From the cell containing the given text, extract its center point as [X, Y] coordinate. 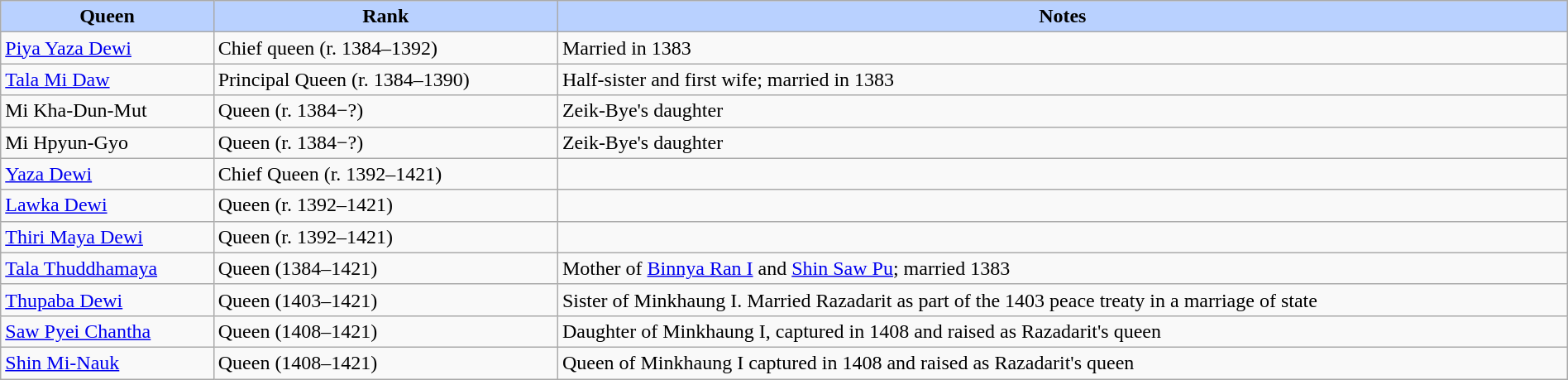
Queen (1384–1421) [385, 268]
Yaza Dewi [108, 174]
Queen of Minkhaung I captured in 1408 and raised as Razadarit's queen [1062, 363]
Mother of Binnya Ran I and Shin Saw Pu; married 1383 [1062, 268]
Rank [385, 17]
Chief queen (r. 1384–1392) [385, 48]
Married in 1383 [1062, 48]
Sister of Minkhaung I. Married Razadarit as part of the 1403 peace treaty in a marriage of state [1062, 300]
Daughter of Minkhaung I, captured in 1408 and raised as Razadarit's queen [1062, 331]
Chief Queen (r. 1392–1421) [385, 174]
Queen (1403–1421) [385, 300]
Thupaba Dewi [108, 300]
Tala Mi Daw [108, 79]
Queen [108, 17]
Thiri Maya Dewi [108, 237]
Saw Pyei Chantha [108, 331]
Notes [1062, 17]
Half-sister and first wife; married in 1383 [1062, 79]
Piya Yaza Dewi [108, 48]
Tala Thuddhamaya [108, 268]
Lawka Dewi [108, 205]
Shin Mi-Nauk [108, 363]
Mi Hpyun-Gyo [108, 142]
Mi Kha-Dun-Mut [108, 111]
Principal Queen (r. 1384–1390) [385, 79]
